Find where the given text appears and provide that cell's center as (x, y) coordinate. 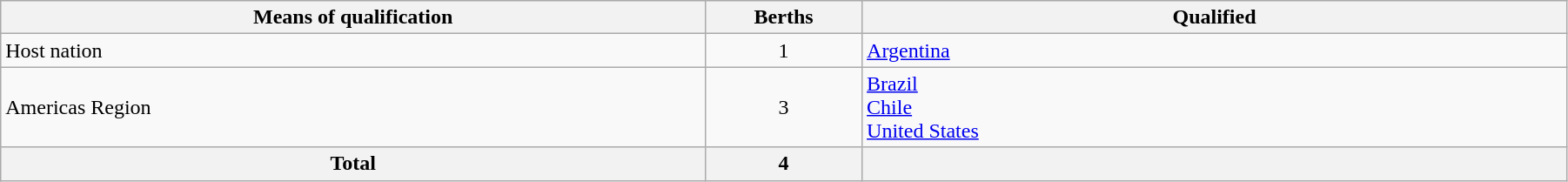
Argentina (1215, 51)
Americas Region (353, 107)
4 (784, 164)
Berths (784, 17)
Brazil Chile United States (1215, 107)
Total (353, 164)
Host nation (353, 51)
1 (784, 51)
3 (784, 107)
Means of qualification (353, 17)
Qualified (1215, 17)
